Provide the (X, Y) coordinate of the cell's center where the given text is located.  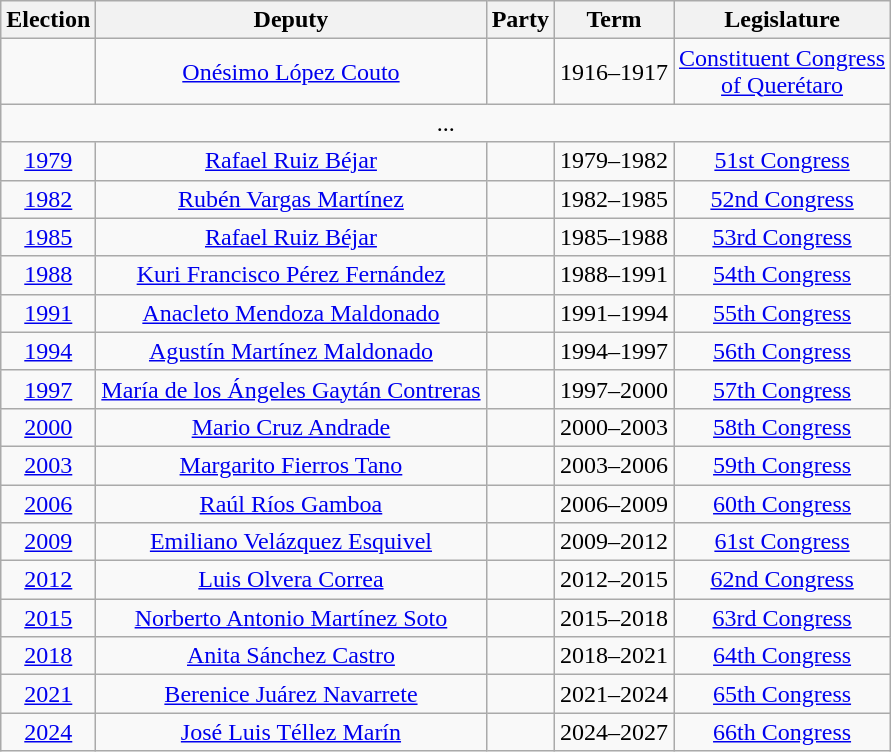
2003–2006 (614, 465)
1994–1997 (614, 351)
62nd Congress (782, 580)
1979 (48, 161)
2006 (48, 503)
1991 (48, 313)
Election (48, 20)
52nd Congress (782, 199)
55th Congress (782, 313)
Kuri Francisco Pérez Fernández (291, 275)
2018 (48, 656)
1991–1994 (614, 313)
Anacleto Mendoza Maldonado (291, 313)
1997 (48, 389)
1982–1985 (614, 199)
Constituent Congressof Querétaro (782, 72)
María de los Ángeles Gaytán Contreras (291, 389)
63rd Congress (782, 618)
2009 (48, 542)
Norberto Antonio Martínez Soto (291, 618)
2000–2003 (614, 427)
64th Congress (782, 656)
2006–2009 (614, 503)
Term (614, 20)
65th Congress (782, 694)
... (446, 123)
Raúl Ríos Gamboa (291, 503)
60th Congress (782, 503)
2012–2015 (614, 580)
Party (520, 20)
2021 (48, 694)
Agustín Martínez Maldonado (291, 351)
Margarito Fierros Tano (291, 465)
2015–2018 (614, 618)
Onésimo López Couto (291, 72)
1997–2000 (614, 389)
54th Congress (782, 275)
2024–2027 (614, 732)
61st Congress (782, 542)
1985–1988 (614, 237)
56th Congress (782, 351)
59th Congress (782, 465)
1985 (48, 237)
57th Congress (782, 389)
1988–1991 (614, 275)
2003 (48, 465)
2012 (48, 580)
2009–2012 (614, 542)
Mario Cruz Andrade (291, 427)
Deputy (291, 20)
2000 (48, 427)
53rd Congress (782, 237)
Emiliano Velázquez Esquivel (291, 542)
Luis Olvera Correa (291, 580)
Anita Sánchez Castro (291, 656)
58th Congress (782, 427)
1994 (48, 351)
1916–1917 (614, 72)
Berenice Juárez Navarrete (291, 694)
1988 (48, 275)
51st Congress (782, 161)
2015 (48, 618)
1982 (48, 199)
Rubén Vargas Martínez (291, 199)
66th Congress (782, 732)
1979–1982 (614, 161)
2018–2021 (614, 656)
José Luis Téllez Marín (291, 732)
2021–2024 (614, 694)
2024 (48, 732)
Legislature (782, 20)
